Search for the cell housing the specified text and yield its [X, Y] center coordinate. 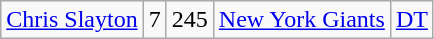
DT [412, 20]
245 [190, 20]
Chris Slayton [72, 20]
7 [154, 20]
New York Giants [302, 20]
